Search for the cell housing the specified text and yield its [x, y] center coordinate. 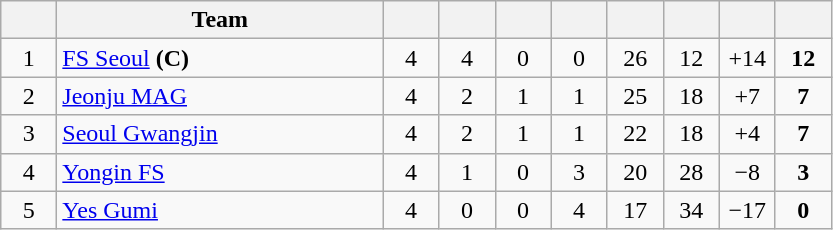
Yes Gumi [220, 210]
28 [691, 172]
+4 [747, 134]
34 [691, 210]
25 [635, 96]
26 [635, 58]
−8 [747, 172]
Team [220, 20]
Seoul Gwangjin [220, 134]
17 [635, 210]
Jeonju MAG [220, 96]
20 [635, 172]
−17 [747, 210]
+14 [747, 58]
22 [635, 134]
Yongin FS [220, 172]
5 [29, 210]
+7 [747, 96]
FS Seoul (C) [220, 58]
